Return [X, Y] of the center of cell containing provided text 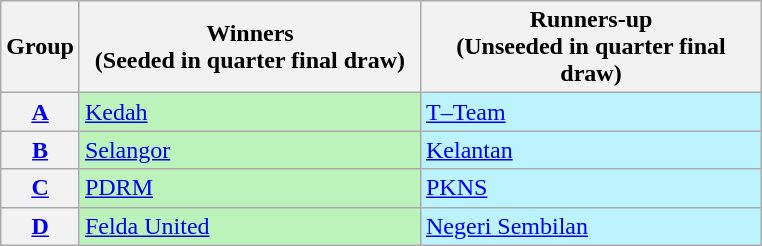
PKNS [590, 188]
Kelantan [590, 150]
C [40, 188]
Felda United [250, 226]
Selangor [250, 150]
Group [40, 47]
D [40, 226]
PDRM [250, 188]
Runners-up(Unseeded in quarter final draw) [590, 47]
Kedah [250, 112]
T–Team [590, 112]
Negeri Sembilan [590, 226]
B [40, 150]
Winners(Seeded in quarter final draw) [250, 47]
A [40, 112]
